Search for the cell housing the specified text and yield its [X, Y] center coordinate. 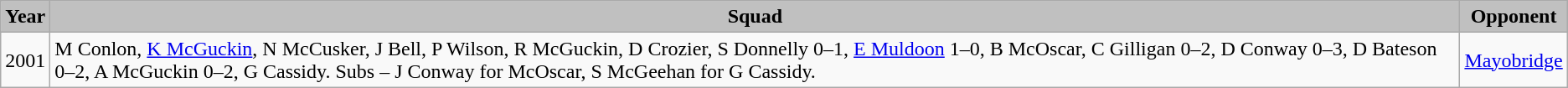
Squad [756, 17]
Mayobridge [1514, 60]
2001 [25, 60]
Opponent [1514, 17]
Year [25, 17]
